Find where the given text appears and provide that cell's center as (X, Y) coordinate. 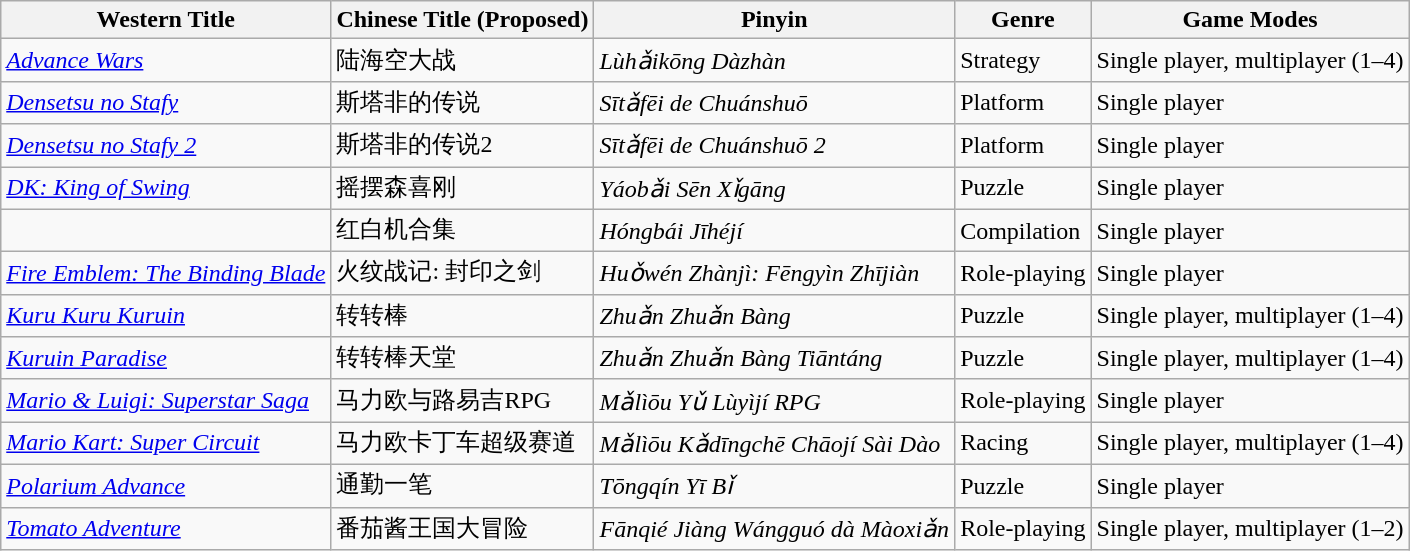
Strategy (1023, 60)
Chinese Title (Proposed) (462, 20)
Western Title (166, 20)
Zhuǎn Zhuǎn Bàng (774, 316)
斯塔非的传说2 (462, 146)
摇摆森喜刚 (462, 188)
Polarium Advance (166, 486)
斯塔非的传说 (462, 102)
Sītǎfēi de Chuánshuō (774, 102)
Advance Wars (166, 60)
DK: King of Swing (166, 188)
Zhuǎn Zhuǎn Bàng Tiāntáng (774, 358)
Sītǎfēi de Chuánshuō 2 (774, 146)
Tōngqín Yī Bǐ (774, 486)
Densetsu no Stafy (166, 102)
Densetsu no Stafy 2 (166, 146)
马力欧卡丁车超级赛道 (462, 444)
转转棒 (462, 316)
通勤一笔 (462, 486)
Mǎlìōu Kǎdīngchē Chāojí Sài Dào (774, 444)
番茄酱王国大冒险 (462, 528)
Lùhǎikōng Dàzhàn (774, 60)
Huǒwén Zhànjì: Fēngyìn Zhījiàn (774, 274)
Compilation (1023, 230)
陆海空大战 (462, 60)
Hóngbái Jīhéjí (774, 230)
马力欧与路易吉RPG (462, 400)
转转棒天堂 (462, 358)
火纹战记: 封印之剑 (462, 274)
Tomato Adventure (166, 528)
Pinyin (774, 20)
Mǎlìōu Yǔ Lùyìjí RPG (774, 400)
Yáobǎi Sēn Xǐgāng (774, 188)
Racing (1023, 444)
Fānqié Jiàng Wángguó dà Màoxiǎn (774, 528)
Fire Emblem: The Binding Blade (166, 274)
Genre (1023, 20)
红白机合集 (462, 230)
Single player, multiplayer (1–2) (1250, 528)
Kuru Kuru Kuruin (166, 316)
Mario Kart: Super Circuit (166, 444)
Kuruin Paradise (166, 358)
Game Modes (1250, 20)
Mario & Luigi: Superstar Saga (166, 400)
